Return (X, Y) of the center of cell containing provided text 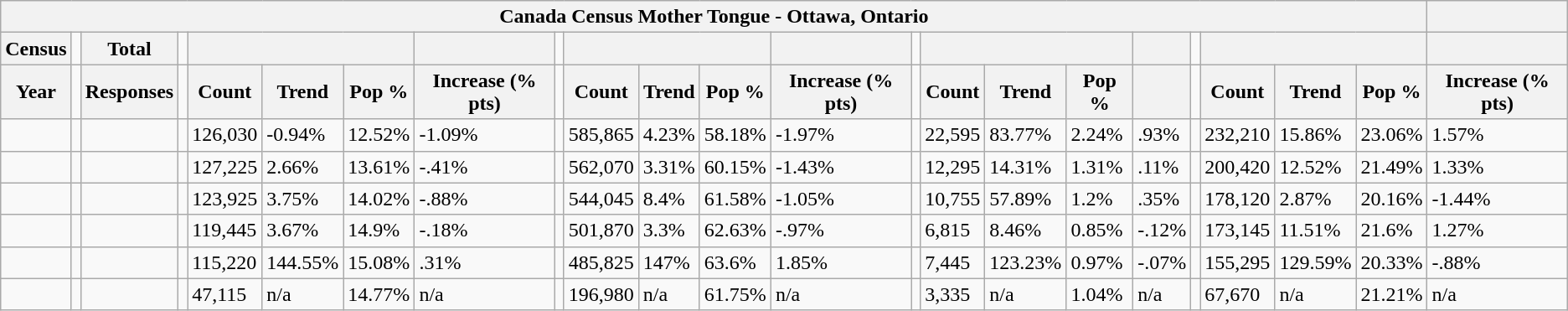
62.63% (735, 231)
-1.05% (841, 199)
178,120 (1238, 199)
173,145 (1238, 231)
6,815 (953, 231)
11.51% (1315, 231)
2.66% (303, 167)
1.04% (1100, 294)
14.77% (379, 294)
0.97% (1100, 262)
.31% (484, 262)
1.85% (841, 262)
-1.09% (484, 135)
-1.97% (841, 135)
147% (668, 262)
20.33% (1392, 262)
1.31% (1100, 167)
.93% (1163, 135)
Total (129, 49)
196,980 (601, 294)
Year (36, 92)
-.41% (484, 167)
7,445 (953, 262)
.35% (1163, 199)
21.6% (1392, 231)
20.16% (1392, 199)
155,295 (1238, 262)
4.23% (668, 135)
2.87% (1315, 199)
1.33% (1498, 167)
67,670 (1238, 294)
0.85% (1100, 231)
119,445 (224, 231)
10,755 (953, 199)
115,220 (224, 262)
-.07% (1163, 262)
60.15% (735, 167)
14.02% (379, 199)
23.06% (1392, 135)
544,045 (601, 199)
501,870 (601, 231)
126,030 (224, 135)
1.57% (1498, 135)
123.23% (1025, 262)
47,115 (224, 294)
123,925 (224, 199)
61.58% (735, 199)
-1.44% (1498, 199)
21.49% (1392, 167)
485,825 (601, 262)
63.6% (735, 262)
585,865 (601, 135)
14.31% (1025, 167)
-0.94% (303, 135)
127,225 (224, 167)
200,420 (1238, 167)
3.75% (303, 199)
14.9% (379, 231)
3.3% (668, 231)
13.61% (379, 167)
22,595 (953, 135)
8.4% (668, 199)
3,335 (953, 294)
83.77% (1025, 135)
Canada Census Mother Tongue - Ottawa, Ontario (714, 17)
1.2% (1100, 199)
-.18% (484, 231)
8.46% (1025, 231)
Census (36, 49)
-.12% (1163, 231)
12,295 (953, 167)
2.24% (1100, 135)
57.89% (1025, 199)
-1.43% (841, 167)
129.59% (1315, 262)
21.21% (1392, 294)
58.18% (735, 135)
562,070 (601, 167)
144.55% (303, 262)
15.08% (379, 262)
15.86% (1315, 135)
Responses (129, 92)
-.97% (841, 231)
232,210 (1238, 135)
3.67% (303, 231)
61.75% (735, 294)
3.31% (668, 167)
.11% (1163, 167)
1.27% (1498, 231)
